Output the [x, y] coordinate of the center of the cell containing the given text.  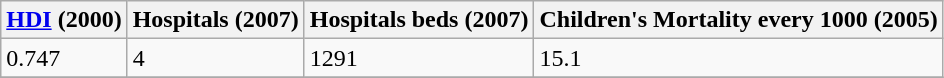
Hospitals (2007) [216, 20]
Children's Mortality every 1000 (2005) [738, 20]
1291 [419, 58]
Hospitals beds (2007) [419, 20]
15.1 [738, 58]
HDI (2000) [64, 20]
0.747 [64, 58]
4 [216, 58]
